Identify which cell holds the provided text, then report its (x, y) central coordinate. 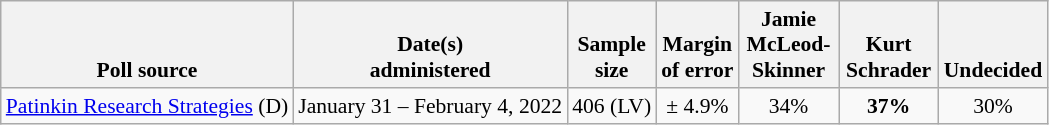
Marginof error (697, 44)
± 4.9% (697, 106)
Poll source (147, 44)
January 31 – February 4, 2022 (430, 106)
KurtSchrader (889, 44)
34% (788, 106)
406 (LV) (612, 106)
JamieMcLeod-Skinner (788, 44)
37% (889, 106)
Undecided (993, 44)
Patinkin Research Strategies (D) (147, 106)
Date(s)administered (430, 44)
Samplesize (612, 44)
30% (993, 106)
